Output the (x, y) coordinate of the center of the cell containing the given text.  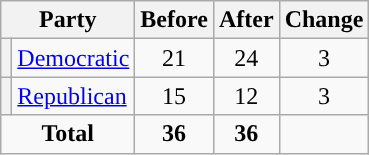
Democratic (74, 58)
Before (174, 20)
Party (68, 20)
15 (174, 96)
21 (174, 58)
Total (68, 134)
Change (324, 20)
After (246, 20)
12 (246, 96)
24 (246, 58)
Republican (74, 96)
